Output the [x, y] coordinate of the center of the cell containing the given text.  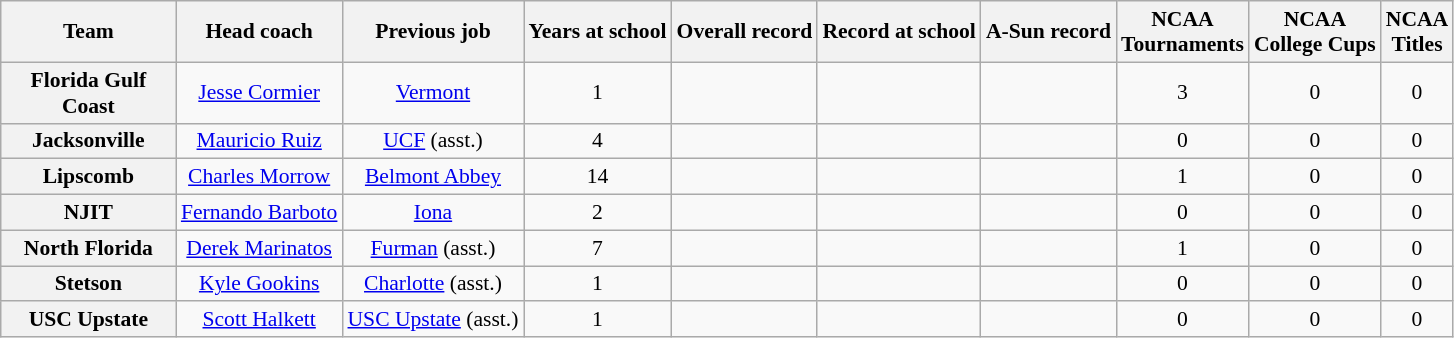
14 [598, 177]
UCF (asst.) [432, 141]
Previous job [432, 32]
Charles Morrow [260, 177]
Jacksonville [88, 141]
Kyle Gookins [260, 284]
Years at school [598, 32]
Florida Gulf Coast [88, 92]
4 [598, 141]
NCAATitles [1417, 32]
Iona [432, 213]
Scott Halkett [260, 320]
Jesse Cormier [260, 92]
A-Sun record [1048, 32]
Vermont [432, 92]
Team [88, 32]
NJIT [88, 213]
Fernando Barboto [260, 213]
Derek Marinatos [260, 248]
Stetson [88, 284]
NCAATournaments [1182, 32]
Record at school [899, 32]
3 [1182, 92]
USC Upstate [88, 320]
Furman (asst.) [432, 248]
Lipscomb [88, 177]
Mauricio Ruiz [260, 141]
Overall record [745, 32]
Charlotte (asst.) [432, 284]
NCAACollege Cups [1315, 32]
2 [598, 213]
Head coach [260, 32]
Belmont Abbey [432, 177]
USC Upstate (asst.) [432, 320]
North Florida [88, 248]
7 [598, 248]
